From the cell containing the given text, extract its center point as (X, Y) coordinate. 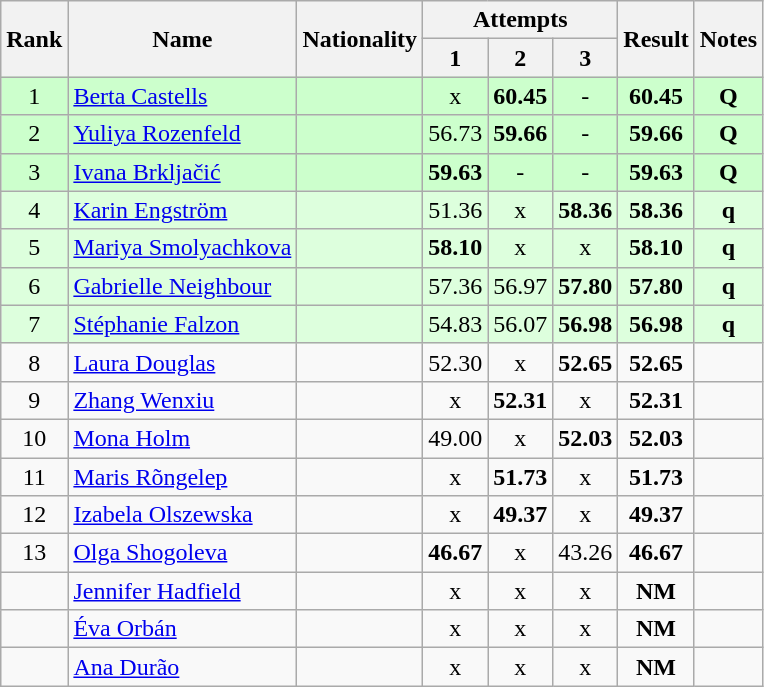
Result (656, 39)
Attempts (520, 20)
Yuliya Rozenfeld (182, 134)
Nationality (360, 39)
13 (34, 553)
Izabela Olszewska (182, 515)
Mariya Smolyachkova (182, 248)
4 (34, 210)
Laura Douglas (182, 362)
56.07 (520, 324)
Maris Rõngelep (182, 477)
56.73 (456, 134)
56.97 (520, 286)
9 (34, 400)
Ana Durão (182, 667)
49.00 (456, 438)
Karin Engström (182, 210)
52.30 (456, 362)
Mona Holm (182, 438)
54.83 (456, 324)
Berta Castells (182, 96)
Gabrielle Neighbour (182, 286)
12 (34, 515)
Ivana Brkljačić (182, 172)
7 (34, 324)
10 (34, 438)
57.36 (456, 286)
11 (34, 477)
Éva Orbán (182, 629)
Name (182, 39)
Jennifer Hadfield (182, 591)
6 (34, 286)
5 (34, 248)
8 (34, 362)
Olga Shogoleva (182, 553)
Notes (728, 39)
Stéphanie Falzon (182, 324)
Rank (34, 39)
51.36 (456, 210)
43.26 (586, 553)
Zhang Wenxiu (182, 400)
